Return the [X, Y] coordinate for the center point of the cell that contains the specified text.  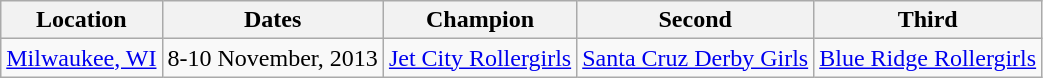
Third [928, 20]
Dates [272, 20]
Champion [480, 20]
8-10 November, 2013 [272, 58]
Milwaukee, WI [82, 58]
Second [696, 20]
Santa Cruz Derby Girls [696, 58]
Location [82, 20]
Jet City Rollergirls [480, 58]
Blue Ridge Rollergirls [928, 58]
